For the text-containing cell, return its midpoint in [x, y] coordinate format. 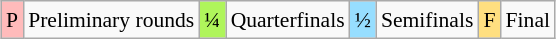
Quarterfinals [288, 20]
Semifinals [427, 20]
Final [528, 20]
Preliminary rounds [111, 20]
¼ [212, 20]
P [12, 20]
F [489, 20]
½ [363, 20]
